Return the [X, Y] coordinate for the center point of the cell that contains the specified text.  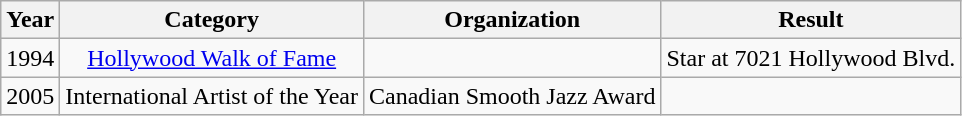
2005 [30, 96]
Organization [512, 20]
Canadian Smooth Jazz Award [512, 96]
Category [212, 20]
International Artist of the Year [212, 96]
Year [30, 20]
Result [811, 20]
Star at 7021 Hollywood Blvd. [811, 58]
1994 [30, 58]
Hollywood Walk of Fame [212, 58]
